Scan for the cell matching the given text and deliver its (x, y) coordinate at center. 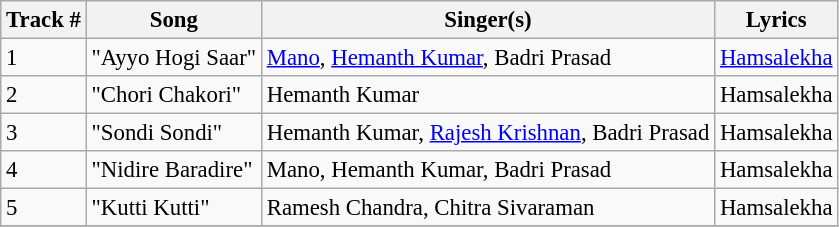
3 (44, 133)
4 (44, 170)
Song (174, 20)
"Kutti Kutti" (174, 208)
"Ayyo Hogi Saar" (174, 58)
5 (44, 208)
2 (44, 95)
"Sondi Sondi" (174, 133)
Singer(s) (488, 20)
1 (44, 58)
Hemanth Kumar, Rajesh Krishnan, Badri Prasad (488, 133)
Hemanth Kumar (488, 95)
Ramesh Chandra, Chitra Sivaraman (488, 208)
Track # (44, 20)
"Nidire Baradire" (174, 170)
"Chori Chakori" (174, 95)
Lyrics (776, 20)
